Provide the (x, y) coordinate of the cell's center where the given text is located.  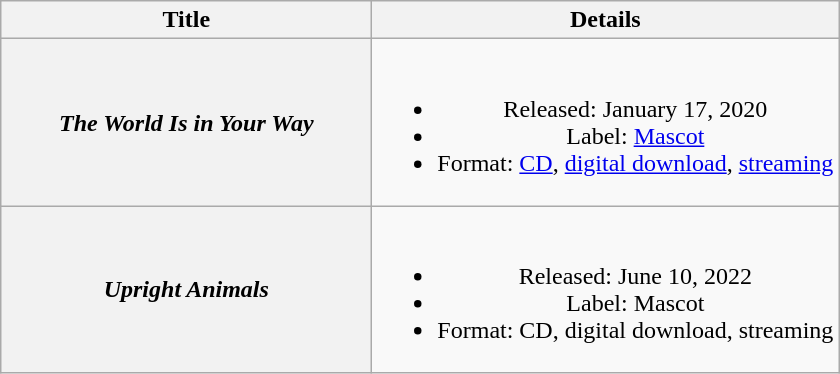
Title (186, 20)
Released: June 10, 2022Label: MascotFormat: CD, digital download, streaming (606, 290)
Details (606, 20)
The World Is in Your Way (186, 122)
Upright Animals (186, 290)
Released: January 17, 2020Label: MascotFormat: CD, digital download, streaming (606, 122)
